Capture the cell that displays the provided text and extract its (X, Y) central coordinate. 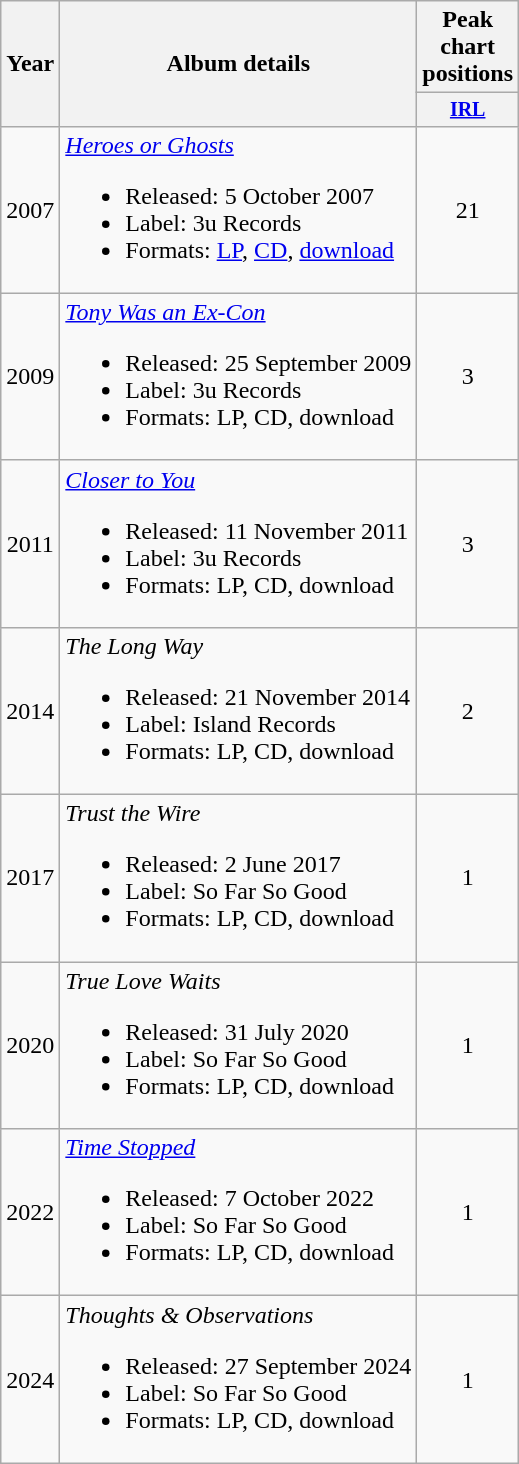
2 (468, 710)
Thoughts & ObservationsReleased: 27 September 2024Label: So Far So GoodFormats: LP, CD, download (238, 1380)
Year (30, 64)
2022 (30, 1212)
Trust the WireReleased: 2 June 2017Label: So Far So GoodFormats: LP, CD, download (238, 878)
2009 (30, 376)
2011 (30, 544)
IRL (468, 110)
The Long WayReleased: 21 November 2014Label: Island RecordsFormats: LP, CD, download (238, 710)
Tony Was an Ex-ConReleased: 25 September 2009Label: 3u RecordsFormats: LP, CD, download (238, 376)
Closer to YouReleased: 11 November 2011Label: 3u RecordsFormats: LP, CD, download (238, 544)
Album details (238, 64)
Peak chart positions (468, 47)
True Love WaitsReleased: 31 July 2020Label: So Far So GoodFormats: LP, CD, download (238, 1046)
2024 (30, 1380)
21 (468, 210)
Heroes or GhostsReleased: 5 October 2007Label: 3u RecordsFormats: LP, CD, download (238, 210)
2020 (30, 1046)
2017 (30, 878)
2014 (30, 710)
2007 (30, 210)
Time StoppedReleased: 7 October 2022Label: So Far So GoodFormats: LP, CD, download (238, 1212)
